Pinpoint the cell where the given text exists, returning its (x, y) midpoint coordinate. 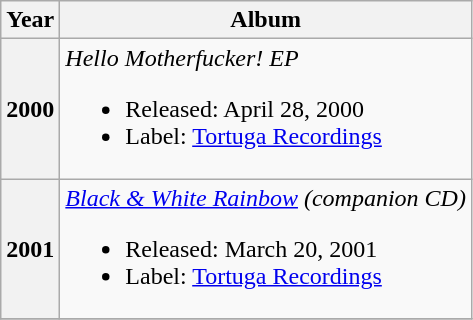
Year (30, 20)
Hello Motherfucker! EPReleased: April 28, 2000Label: Tortuga Recordings (266, 109)
Album (266, 20)
2000 (30, 109)
Black & White Rainbow (companion CD)Released: March 20, 2001Label: Tortuga Recordings (266, 249)
2001 (30, 249)
